Search for the cell housing the specified text and yield its (x, y) center coordinate. 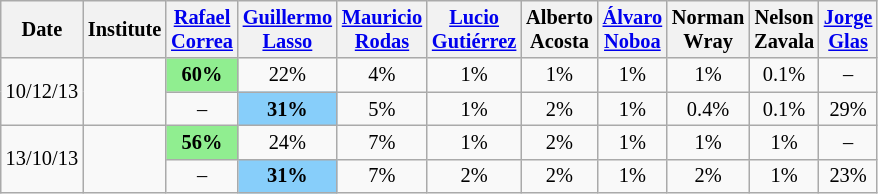
24% (288, 142)
22% (288, 75)
ÁlvaroNoboa (632, 29)
4% (382, 75)
LucioGutiérrez (474, 29)
Institute (124, 29)
29% (848, 109)
MauricioRodas (382, 29)
NelsonZavala (784, 29)
13/10/13 (42, 158)
5% (382, 109)
0.4% (708, 109)
JorgeGlas (848, 29)
RafaelCorrea (202, 29)
NormanWray (708, 29)
AlbertoAcosta (559, 29)
GuillermoLasso (288, 29)
23% (848, 176)
60% (202, 75)
56% (202, 142)
Date (42, 29)
10/12/13 (42, 92)
